Extract the [x, y] coordinate from the center of the cell holding the provided text.  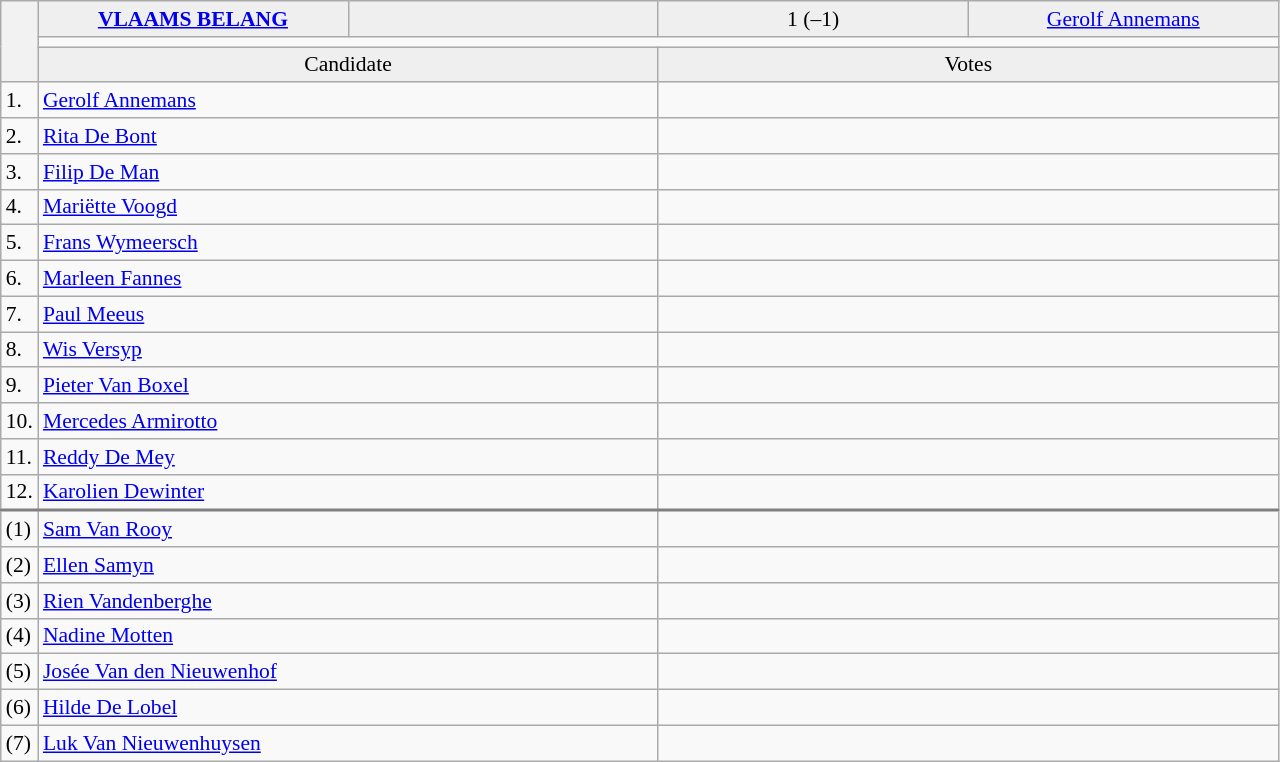
Wis Versyp [348, 350]
Luk Van Nieuwenhuysen [348, 743]
Frans Wymeersch [348, 243]
(1) [20, 529]
Nadine Motten [348, 636]
Rien Vandenberghe [348, 601]
VLAAMS BELANG [193, 19]
2. [20, 136]
Filip De Man [348, 172]
(5) [20, 672]
Marleen Fannes [348, 279]
(3) [20, 601]
Mariëtte Voogd [348, 207]
Mercedes Armirotto [348, 421]
8. [20, 350]
7. [20, 314]
Candidate [348, 65]
3. [20, 172]
9. [20, 386]
6. [20, 279]
10. [20, 421]
Reddy De Mey [348, 457]
Rita De Bont [348, 136]
Paul Meeus [348, 314]
Josée Van den Nieuwenhof [348, 672]
(4) [20, 636]
Pieter Van Boxel [348, 386]
1 (–1) [813, 19]
Karolien Dewinter [348, 492]
12. [20, 492]
Hilde De Lobel [348, 708]
11. [20, 457]
(2) [20, 565]
(7) [20, 743]
1. [20, 101]
Ellen Samyn [348, 565]
Sam Van Rooy [348, 529]
5. [20, 243]
(6) [20, 708]
4. [20, 207]
Votes [968, 65]
